Return the (X, Y) coordinate for the center point of the cell that contains the specified text.  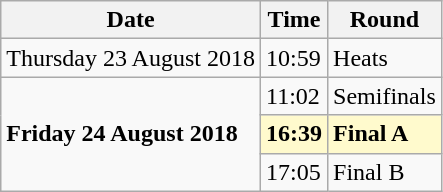
11:02 (294, 96)
16:39 (294, 134)
17:05 (294, 172)
Time (294, 20)
Thursday 23 August 2018 (131, 58)
Heats (385, 58)
Friday 24 August 2018 (131, 134)
Final A (385, 134)
10:59 (294, 58)
Date (131, 20)
Semifinals (385, 96)
Round (385, 20)
Final B (385, 172)
